From the cell containing the given text, extract its center point as [X, Y] coordinate. 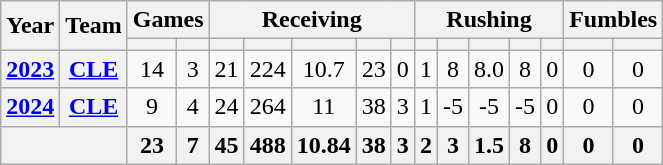
2023 [30, 69]
8.0 [488, 69]
45 [226, 145]
10.7 [324, 69]
224 [268, 69]
1.5 [488, 145]
Fumbles [614, 20]
10.84 [324, 145]
4 [193, 107]
Receiving [312, 20]
7 [193, 145]
11 [324, 107]
2024 [30, 107]
264 [268, 107]
Team [94, 26]
Games [168, 20]
Rushing [488, 20]
21 [226, 69]
Year [30, 26]
24 [226, 107]
488 [268, 145]
2 [426, 145]
9 [152, 107]
14 [152, 69]
